Capture the cell that displays the provided text and extract its (x, y) central coordinate. 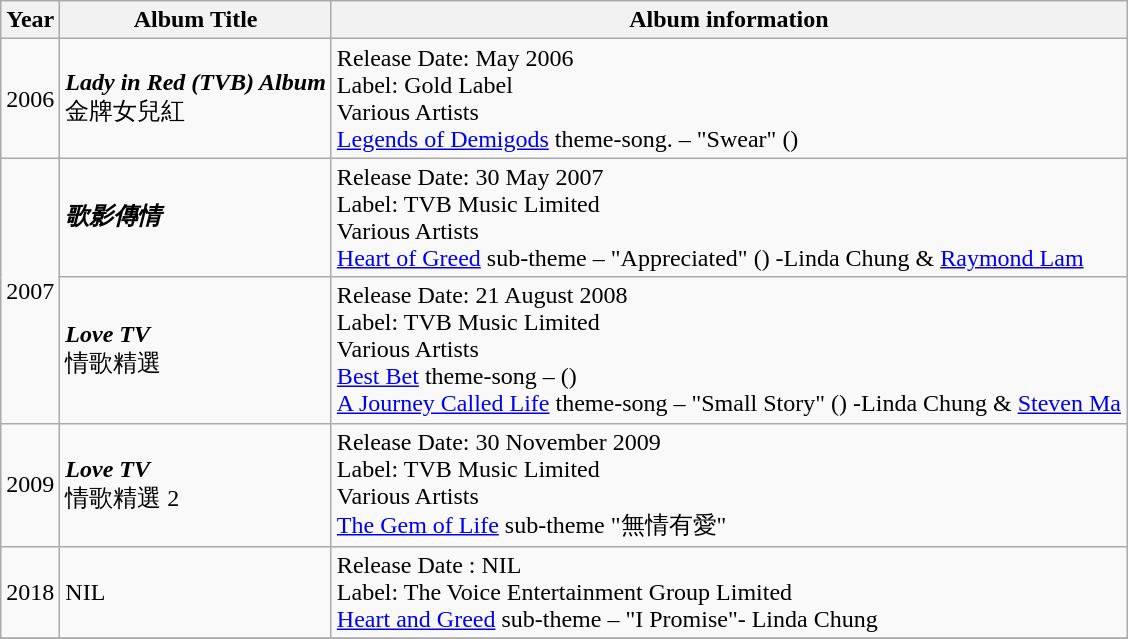
Release Date: 30 May 2007Label: TVB Music LimitedVarious ArtistsHeart of Greed sub-theme – "Appreciated" () -Linda Chung & Raymond Lam (728, 218)
Release Date : NIL Label: The Voice Entertainment Group LimitedHeart and Greed sub-theme – "I Promise"- Linda Chung (728, 593)
2009 (30, 485)
歌影傳情 (196, 218)
Album information (728, 20)
Release Date: 30 November 2009Label: TVB Music LimitedVarious ArtistsThe Gem of Life sub-theme "無情有愛" (728, 485)
2006 (30, 98)
Release Date: May 2006Label: Gold LabelVarious ArtistsLegends of Demigods theme-song. – "Swear" () (728, 98)
Lady in Red (TVB) Album金牌女兒紅 (196, 98)
Album Title (196, 20)
Love TV情歌精選 (196, 350)
2018 (30, 593)
Year (30, 20)
2007 (30, 290)
Love TV情歌精選 2 (196, 485)
NIL (196, 593)
